Detect which cell encompasses the target text, then output its (x, y) center coordinate. 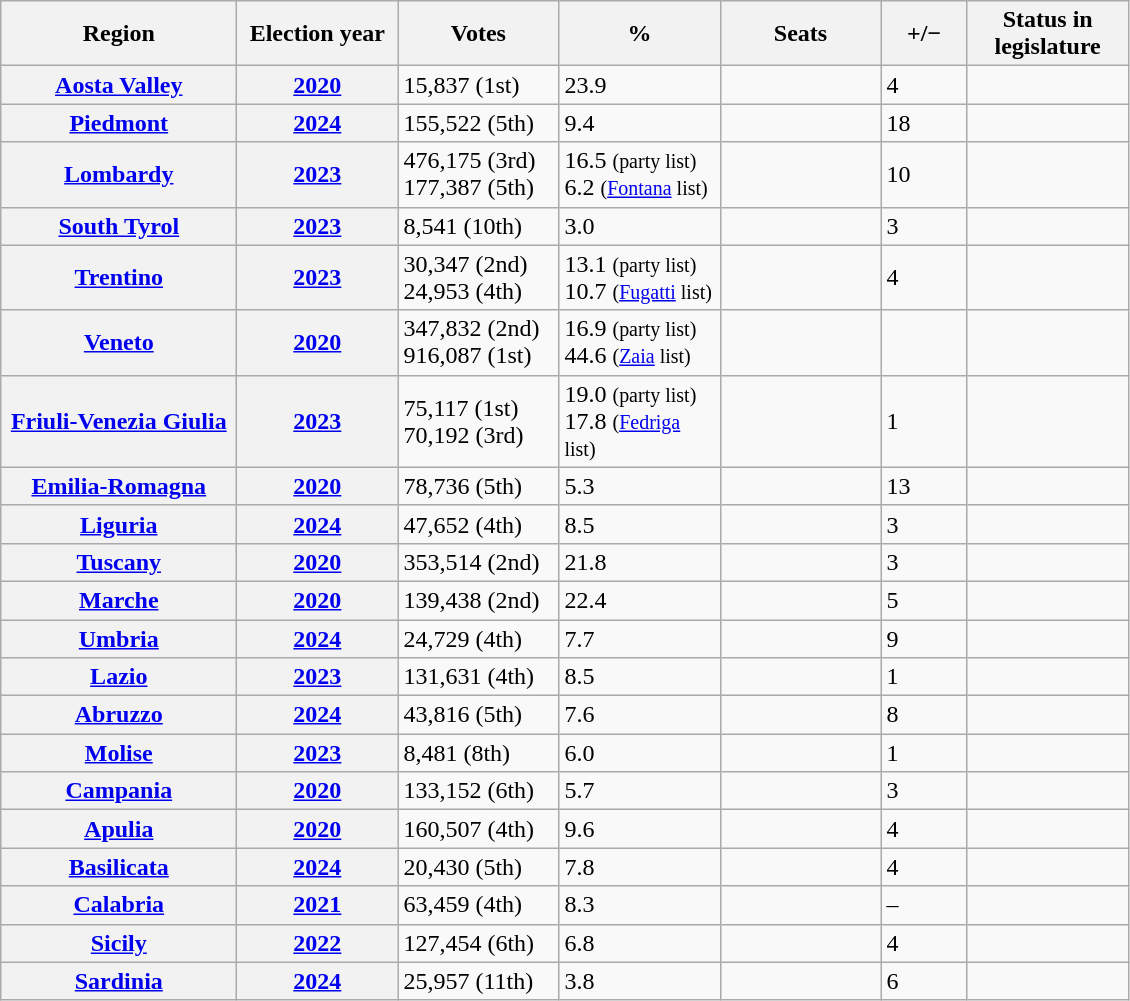
8,481 (8th) (478, 753)
347,832 (2nd) 916,087 (1st) (478, 342)
Seats (800, 34)
3.8 (640, 981)
5 (924, 600)
8,541 (10th) (478, 226)
16.9 (party list)44.6 (Zaia list) (640, 342)
78,736 (5th) (478, 486)
Campania (119, 791)
Status in legislature (1048, 34)
21.8 (640, 562)
Abruzzo (119, 715)
353,514 (2nd) (478, 562)
– (924, 905)
% (640, 34)
+/− (924, 34)
3.0 (640, 226)
155,522 (5th) (478, 123)
Veneto (119, 342)
19.0 (party list)17.8 (Fedriga list) (640, 421)
Trentino (119, 278)
Calabria (119, 905)
13 (924, 486)
Friuli-Venezia Giulia (119, 421)
75,117 (1st)70,192 (3rd) (478, 421)
Votes (478, 34)
139,438 (2nd) (478, 600)
22.4 (640, 600)
9 (924, 639)
2021 (318, 905)
7.6 (640, 715)
Umbria (119, 639)
10 (924, 174)
5.7 (640, 791)
13.1 (party list)10.7 (Fugatti list) (640, 278)
133,152 (6th) (478, 791)
9.6 (640, 829)
Basilicata (119, 867)
Lazio (119, 677)
6.0 (640, 753)
8.3 (640, 905)
2022 (318, 943)
23.9 (640, 85)
131,631 (4th) (478, 677)
7.8 (640, 867)
Sardinia (119, 981)
160,507 (4th) (478, 829)
43,816 (5th) (478, 715)
25,957 (11th) (478, 981)
Liguria (119, 524)
63,459 (4th) (478, 905)
South Tyrol (119, 226)
Molise (119, 753)
9.4 (640, 123)
Election year (318, 34)
24,729 (4th) (478, 639)
127,454 (6th) (478, 943)
Sicily (119, 943)
Apulia (119, 829)
Aosta Valley (119, 85)
Marche (119, 600)
Lombardy (119, 174)
476,175 (3rd) 177,387 (5th) (478, 174)
16.5 (party list)6.2 (Fontana list) (640, 174)
Tuscany (119, 562)
Piedmont (119, 123)
18 (924, 123)
15,837 (1st) (478, 85)
5.3 (640, 486)
47,652 (4th) (478, 524)
6.8 (640, 943)
20,430 (5th) (478, 867)
6 (924, 981)
7.7 (640, 639)
30,347 (2nd)24,953 (4th) (478, 278)
Emilia-Romagna (119, 486)
Region (119, 34)
8 (924, 715)
